Scan for the cell matching the given text and deliver its [X, Y] coordinate at center. 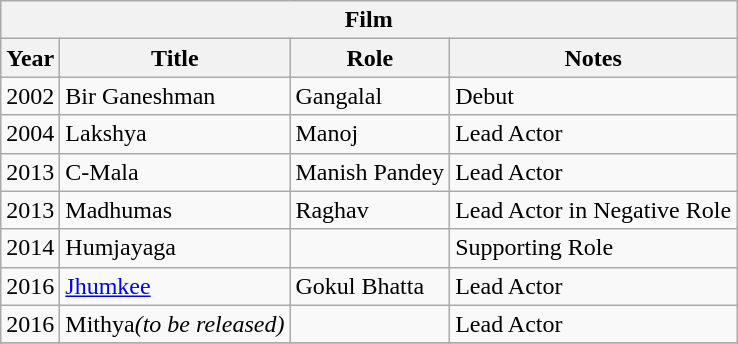
Lead Actor in Negative Role [594, 210]
Gangalal [370, 96]
Debut [594, 96]
Manoj [370, 134]
Bir Ganeshman [175, 96]
Jhumkee [175, 286]
Mithya(to be released) [175, 324]
2004 [30, 134]
Film [369, 20]
Notes [594, 58]
2014 [30, 248]
C-Mala [175, 172]
Year [30, 58]
Manish Pandey [370, 172]
2002 [30, 96]
Raghav [370, 210]
Supporting Role [594, 248]
Role [370, 58]
Title [175, 58]
Madhumas [175, 210]
Gokul Bhatta [370, 286]
Humjayaga [175, 248]
Lakshya [175, 134]
